Output the [x, y] coordinate of the center of the cell containing the given text.  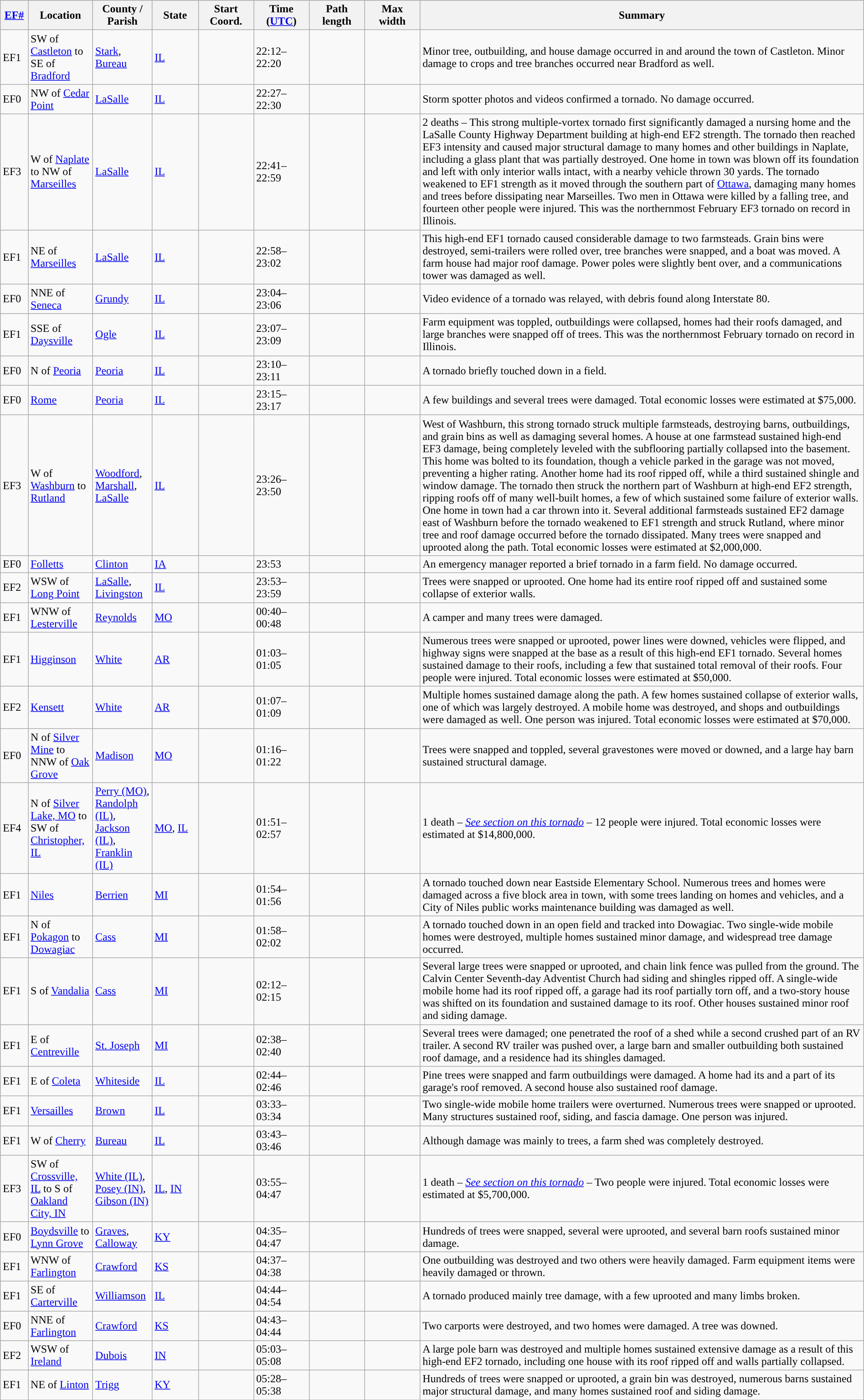
22:12–22:20 [282, 57]
WSW of Long Point [61, 587]
E of Coleta [61, 1081]
EF# [15, 15]
23:15–23:17 [282, 400]
05:28–05:38 [282, 1385]
Bureau [123, 1141]
NW of Cedar Point [61, 99]
A tornado briefly touched down in a field. [642, 370]
04:43–04:44 [282, 1326]
04:44–04:54 [282, 1296]
Trees were snapped and toppled, several gravestones were moved or downed, and a large hay barn sustained structural damage. [642, 756]
Clinton [123, 564]
A few buildings and several trees were damaged. Total economic losses were estimated at $75,000. [642, 400]
Whiteside [123, 1081]
Rome [61, 400]
W of Washburn to Rutland [61, 485]
N of Silver Lake, MO to SW of Christopher, IL [61, 828]
23:10–23:11 [282, 370]
NNE of Seneca [61, 299]
Summary [642, 15]
W of Cherry [61, 1141]
S of Vandalia [61, 991]
00:40–00:48 [282, 617]
State [175, 15]
Kensett [61, 708]
One outbuilding was destroyed and two others were heavily damaged. Farm equipment items were heavily damaged or thrown. [642, 1266]
Reynolds [123, 617]
Niles [61, 895]
Video evidence of a tornado was relayed, with debris found along Interstate 80. [642, 299]
SE of Carterville [61, 1296]
N of Silver Mine to NNW of Oak Grove [61, 756]
Ogle [123, 335]
Start Coord. [226, 15]
22:27–22:30 [282, 99]
02:44–02:46 [282, 1081]
Hundreds of trees were snapped, several were uprooted, and several barn roofs sustained minor damage. [642, 1236]
01:16–01:22 [282, 756]
IA [175, 564]
WNW of Lesterville [61, 617]
03:55–04:47 [282, 1188]
Folletts [61, 564]
A camper and many trees were damaged. [642, 617]
Higginson [61, 659]
Path length [337, 15]
N of Pokagon to Dowagiac [61, 937]
SW of Castleton to SE of Bradford [61, 57]
WNW of Farlington [61, 1266]
04:37–04:38 [282, 1266]
01:03–01:05 [282, 659]
Grundy [123, 299]
05:03–05:08 [282, 1356]
LaSalle, Livingston [123, 587]
An emergency manager reported a brief tornado in a farm field. No damage occurred. [642, 564]
Storm spotter photos and videos confirmed a tornado. No damage occurred. [642, 99]
Trees were snapped or uprooted. One home had its entire roof ripped off and sustained some collapse of exterior walls. [642, 587]
03:33–03:34 [282, 1111]
22:41–22:59 [282, 172]
Location [61, 15]
A tornado produced mainly tree damage, with a few uprooted and many limbs broken. [642, 1296]
Versailles [61, 1111]
E of Centreville [61, 1045]
Madison [123, 756]
23:53 [282, 564]
IN [175, 1356]
01:58–02:02 [282, 937]
Max width [392, 15]
N of Peoria [61, 370]
02:38–02:40 [282, 1045]
02:12–02:15 [282, 991]
23:04–23:06 [282, 299]
Time (UTC) [282, 15]
EF4 [15, 828]
01:51–02:57 [282, 828]
Boydsville to Lynn Grove [61, 1236]
1 death – See section on this tornado – Two people were injured. Total economic losses were estimated at $5,700,000. [642, 1188]
Williamson [123, 1296]
Brown [123, 1111]
NE of Linton [61, 1385]
IL, IN [175, 1188]
Perry (MO), Randolph (IL), Jackson (IL), Franklin (IL) [123, 828]
SSE of Daysville [61, 335]
Two carports were destroyed, and two homes were damaged. A tree was downed. [642, 1326]
WSW of Ireland [61, 1356]
W of Naplate to NW of Marseilles [61, 172]
MO, IL [175, 828]
Graves, Calloway [123, 1236]
County / Parish [123, 15]
Woodford, Marshall, LaSalle [123, 485]
01:54–01:56 [282, 895]
23:26–23:50 [282, 485]
NNE of Farlington [61, 1326]
23:53–23:59 [282, 587]
Stark, Bureau [123, 57]
1 death – See section on this tornado – 12 people were injured. Total economic losses were estimated at $14,800,000. [642, 828]
White (IL), Posey (IN), Gibson (IN) [123, 1188]
23:07–23:09 [282, 335]
Trigg [123, 1385]
Dubois [123, 1356]
04:35–04:47 [282, 1236]
St. Joseph [123, 1045]
03:43–03:46 [282, 1141]
NE of Marseilles [61, 257]
Although damage was mainly to trees, a farm shed was completely destroyed. [642, 1141]
SW of Crossville, IL to S of Oakland City, IN [61, 1188]
Berrien [123, 895]
22:58–23:02 [282, 257]
01:07–01:09 [282, 708]
